For the text-containing cell, return its midpoint in [x, y] coordinate format. 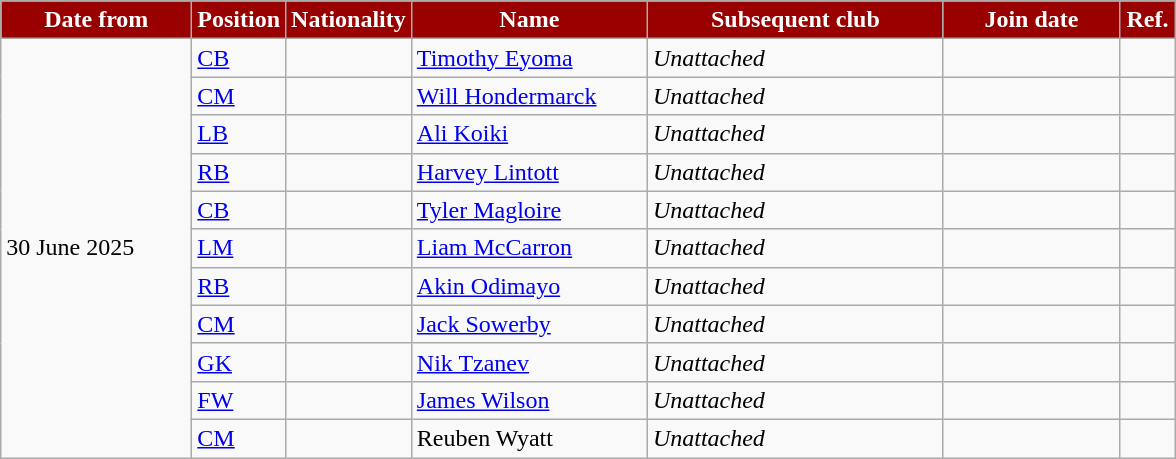
LM [239, 248]
Akin Odimayo [529, 286]
Date from [96, 20]
Jack Sowerby [529, 324]
Ali Koiki [529, 134]
FW [239, 400]
Position [239, 20]
Join date [1031, 20]
Will Hondermarck [529, 96]
Name [529, 20]
Subsequent club [795, 20]
LB [239, 134]
Liam McCarron [529, 248]
30 June 2025 [96, 248]
Timothy Eyoma [529, 58]
GK [239, 362]
Tyler Magloire [529, 210]
Reuben Wyatt [529, 438]
Nik Tzanev [529, 362]
Harvey Lintott [529, 172]
James Wilson [529, 400]
Nationality [349, 20]
Ref. [1147, 20]
